Extract the (X, Y) coordinate from the center of the cell holding the provided text.  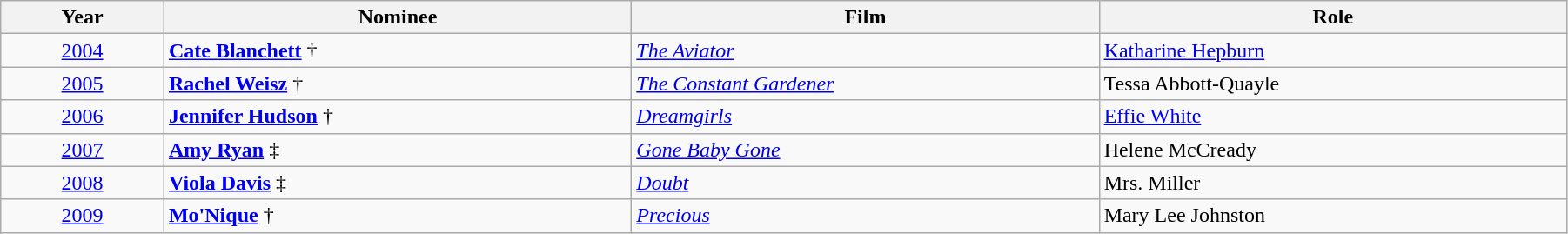
Mo'Nique † (397, 216)
The Constant Gardener (865, 84)
Cate Blanchett † (397, 50)
Dreamgirls (865, 117)
Doubt (865, 183)
Helene McCready (1333, 150)
2004 (83, 50)
Viola Davis ‡ (397, 183)
Jennifer Hudson † (397, 117)
Mrs. Miller (1333, 183)
Mary Lee Johnston (1333, 216)
Year (83, 17)
Tessa Abbott-Quayle (1333, 84)
The Aviator (865, 50)
Film (865, 17)
Precious (865, 216)
Katharine Hepburn (1333, 50)
Role (1333, 17)
Nominee (397, 17)
2005 (83, 84)
Amy Ryan ‡ (397, 150)
Rachel Weisz † (397, 84)
2007 (83, 150)
Effie White (1333, 117)
2008 (83, 183)
Gone Baby Gone (865, 150)
2009 (83, 216)
2006 (83, 117)
